Return [x, y] of the center of cell containing provided text 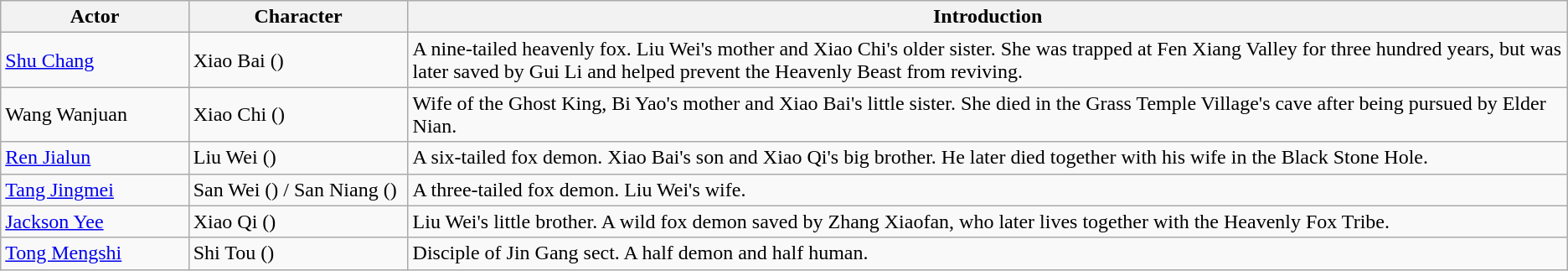
Jackson Yee [95, 221]
Wife of the Ghost King, Bi Yao's mother and Xiao Bai's little sister. She died in the Grass Temple Village's cave after being pursued by Elder Nian. [988, 114]
Shu Chang [95, 60]
A six-tailed fox demon. Xiao Bai's son and Xiao Qi's big brother. He later died together with his wife in the Black Stone Hole. [988, 158]
Xiao Chi () [298, 114]
Ren Jialun [95, 158]
Introduction [988, 17]
Xiao Bai () [298, 60]
Tang Jingmei [95, 190]
Character [298, 17]
A three-tailed fox demon. Liu Wei's wife. [988, 190]
Xiao Qi () [298, 221]
Actor [95, 17]
Shi Tou () [298, 253]
Tong Mengshi [95, 253]
San Wei () / San Niang () [298, 190]
Wang Wanjuan [95, 114]
Liu Wei () [298, 158]
Liu Wei's little brother. A wild fox demon saved by Zhang Xiaofan, who later lives together with the Heavenly Fox Tribe. [988, 221]
Disciple of Jin Gang sect. A half demon and half human. [988, 253]
